Extract the (x, y) coordinate from the center of the cell holding the provided text.  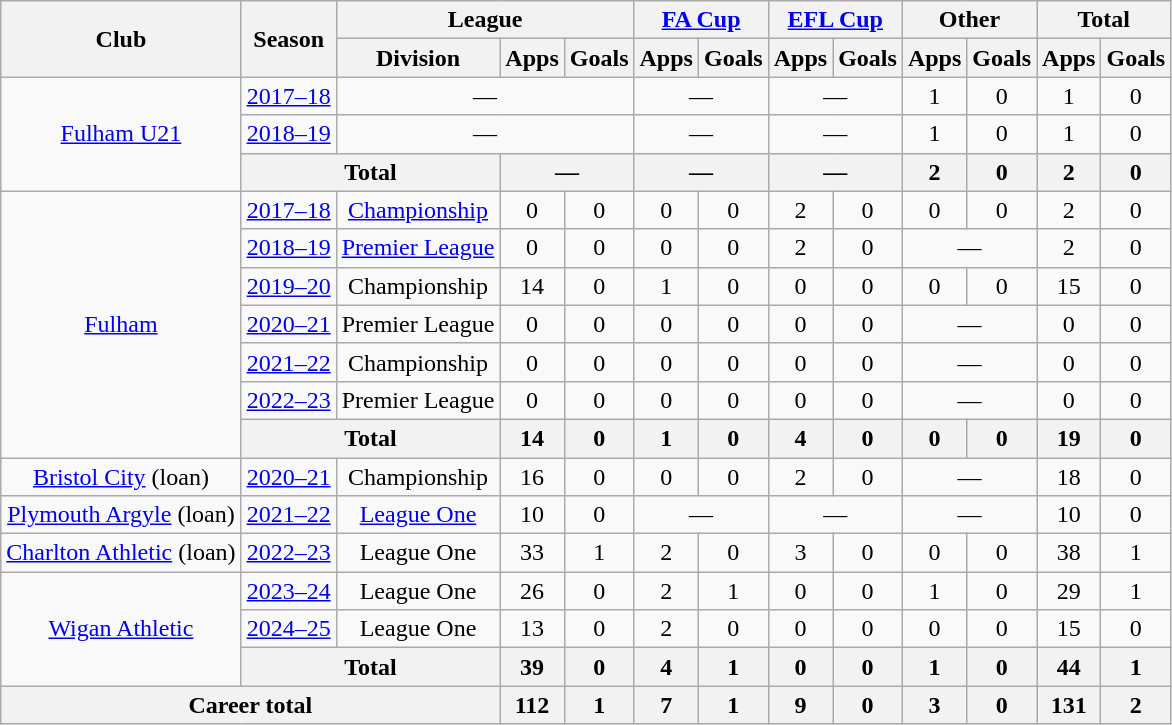
Charlton Athletic (loan) (121, 553)
2024–25 (288, 629)
Wigan Athletic (121, 629)
Fulham U21 (121, 134)
18 (1069, 477)
Club (121, 39)
Career total (250, 705)
Division (418, 58)
Other (969, 20)
26 (532, 591)
131 (1069, 705)
FA Cup (701, 20)
Season (288, 39)
44 (1069, 667)
29 (1069, 591)
9 (800, 705)
39 (532, 667)
Fulham (121, 324)
112 (532, 705)
Bristol City (loan) (121, 477)
38 (1069, 553)
13 (532, 629)
2019–20 (288, 286)
19 (1069, 438)
EFL Cup (835, 20)
Plymouth Argyle (loan) (121, 515)
7 (666, 705)
2023–24 (288, 591)
16 (532, 477)
League (485, 20)
33 (532, 553)
